Determine the [X, Y] coordinate at the center of the cell enclosing the given text.  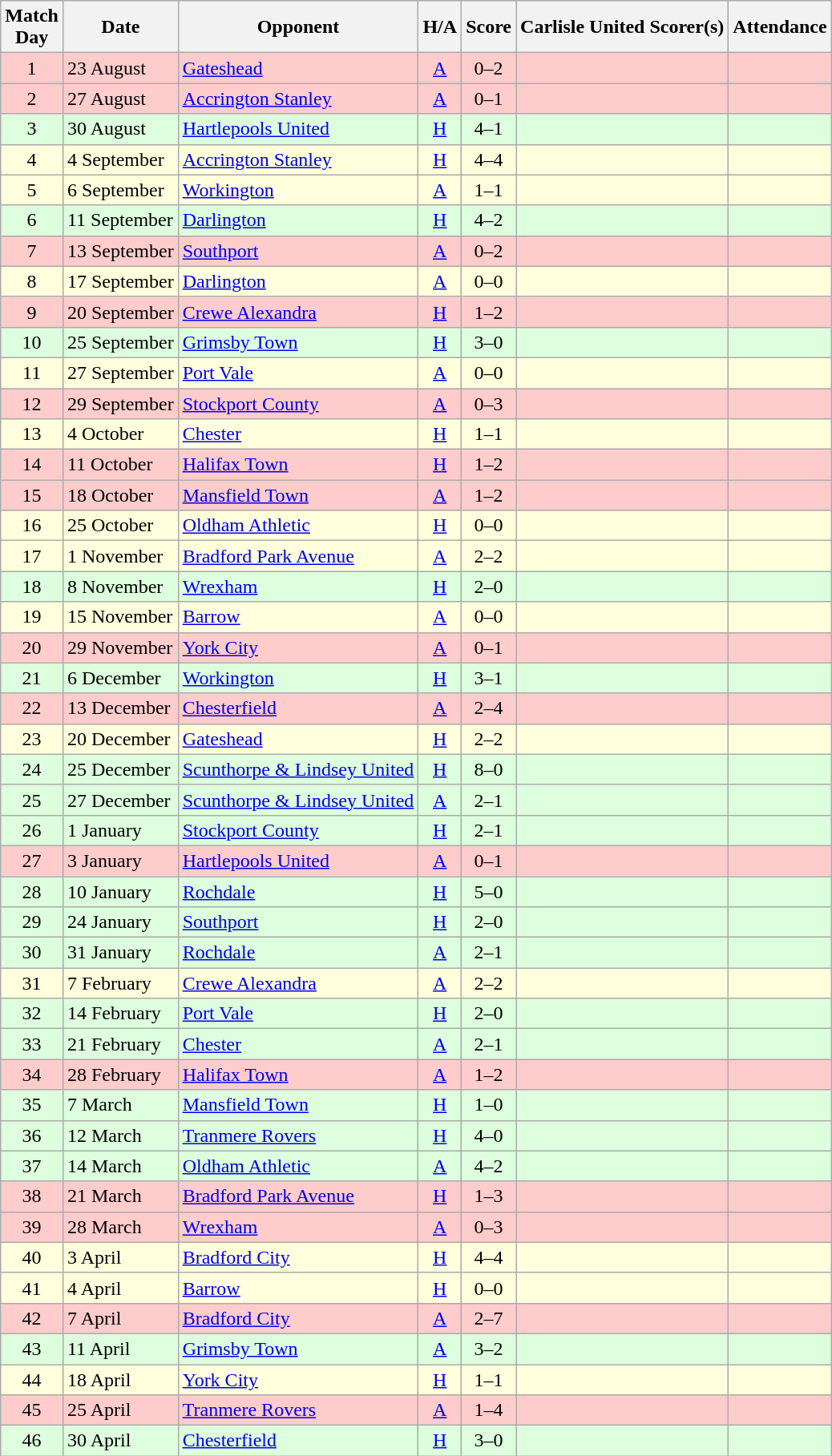
10 [32, 342]
7 [32, 251]
9 [32, 312]
19 [32, 617]
34 [32, 1075]
31 January [120, 953]
Carlisle United Scorer(s) [622, 27]
3 [32, 129]
36 [32, 1135]
6 September [120, 190]
11 October [120, 465]
25 [32, 800]
37 [32, 1166]
1 November [120, 556]
3–2 [489, 1349]
13 December [120, 708]
3–1 [489, 678]
12 March [120, 1135]
8–0 [489, 769]
3 April [120, 1257]
7 March [120, 1105]
16 [32, 526]
4–1 [489, 129]
25 September [120, 342]
29 November [120, 647]
11 April [120, 1349]
8 [32, 281]
2–7 [489, 1318]
1–3 [489, 1196]
33 [32, 1044]
20 September [120, 312]
28 March [120, 1227]
21 [32, 678]
7 April [120, 1318]
2–4 [489, 708]
23 August [120, 68]
21 February [120, 1044]
5–0 [489, 892]
24 [32, 769]
12 [32, 403]
14 March [120, 1166]
30 [32, 953]
1–4 [489, 1410]
15 [32, 495]
29 September [120, 403]
17 [32, 556]
15 November [120, 617]
18 October [120, 495]
4–0 [489, 1135]
6 December [120, 678]
25 December [120, 769]
13 September [120, 251]
28 February [120, 1075]
40 [32, 1257]
10 January [120, 892]
4 October [120, 434]
14 [32, 465]
31 [32, 983]
26 [32, 830]
7 February [120, 983]
41 [32, 1288]
22 [32, 708]
6 [32, 220]
20 December [120, 739]
28 [32, 892]
11 September [120, 220]
35 [32, 1105]
8 November [120, 587]
27 August [120, 99]
Score [489, 27]
20 [32, 647]
14 February [120, 1014]
25 October [120, 526]
13 [32, 434]
29 [32, 922]
18 [32, 587]
24 January [120, 922]
27 December [120, 800]
27 [32, 861]
2 [32, 99]
25 April [120, 1410]
44 [32, 1379]
Date [120, 27]
H/A [440, 27]
4 [32, 159]
4 April [120, 1288]
46 [32, 1441]
23 [32, 739]
1–0 [489, 1105]
3 January [120, 861]
42 [32, 1318]
11 [32, 373]
17 September [120, 281]
Attendance [780, 27]
30 April [120, 1441]
39 [32, 1227]
1 [32, 68]
21 March [120, 1196]
5 [32, 190]
32 [32, 1014]
1 January [120, 830]
Opponent [298, 27]
30 August [120, 129]
45 [32, 1410]
38 [32, 1196]
Match Day [32, 27]
18 April [120, 1379]
4 September [120, 159]
27 September [120, 373]
43 [32, 1349]
